Locate the cell with the specified text and output its (x, y) center coordinate. 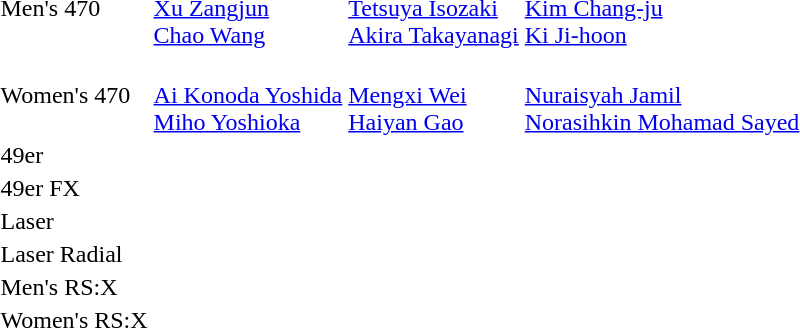
Ai Konoda YoshidaMiho Yoshioka (248, 95)
Mengxi WeiHaiyan Gao (434, 95)
